Search for the cell housing the specified text and yield its (x, y) center coordinate. 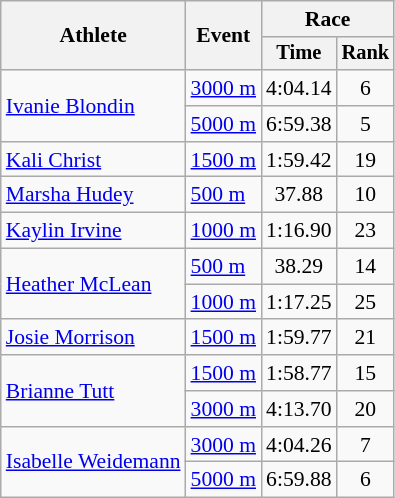
6:59.38 (298, 124)
Kaylin Irvine (94, 231)
4:04.26 (298, 445)
38.29 (298, 267)
6:59.88 (298, 480)
Time (298, 54)
1:59.77 (298, 338)
23 (366, 231)
Race (328, 19)
37.88 (298, 195)
1:59.42 (298, 160)
10 (366, 195)
4:13.70 (298, 409)
Athlete (94, 36)
Ivanie Blondin (94, 106)
19 (366, 160)
Brianne Tutt (94, 390)
7 (366, 445)
Heather McLean (94, 284)
Kali Christ (94, 160)
21 (366, 338)
5 (366, 124)
Marsha Hudey (94, 195)
4:04.14 (298, 88)
Rank (366, 54)
25 (366, 302)
15 (366, 373)
1:17.25 (298, 302)
1:58.77 (298, 373)
Isabelle Weidemann (94, 462)
20 (366, 409)
14 (366, 267)
Josie Morrison (94, 338)
Event (224, 36)
1:16.90 (298, 231)
